Identify which cell holds the provided text, then report its (x, y) central coordinate. 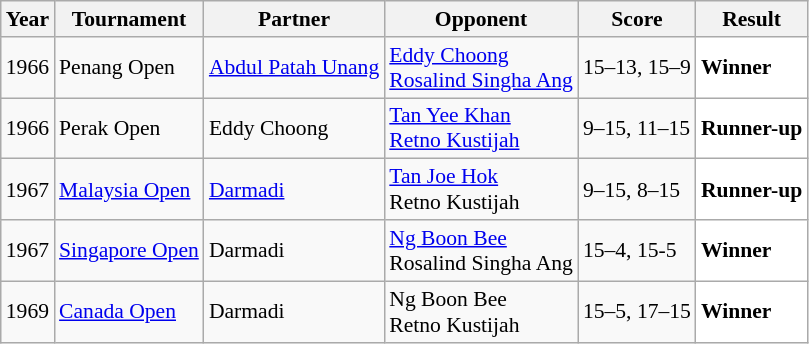
Tournament (129, 19)
Eddy Choong (294, 128)
Score (637, 19)
Malaysia Open (129, 190)
Tan Joe Hok Retno Kustijah (481, 190)
Ng Boon Bee Retno Kustijah (481, 312)
Canada Open (129, 312)
9–15, 11–15 (637, 128)
Opponent (481, 19)
Partner (294, 19)
1969 (28, 312)
15–4, 15-5 (637, 250)
Penang Open (129, 68)
Tan Yee Khan Retno Kustijah (481, 128)
Ng Boon Bee Rosalind Singha Ang (481, 250)
Abdul Patah Unang (294, 68)
Eddy Choong Rosalind Singha Ang (481, 68)
9–15, 8–15 (637, 190)
Perak Open (129, 128)
Singapore Open (129, 250)
15–13, 15–9 (637, 68)
15–5, 17–15 (637, 312)
Result (752, 19)
Year (28, 19)
